Find where the given text appears and provide that cell's center as (x, y) coordinate. 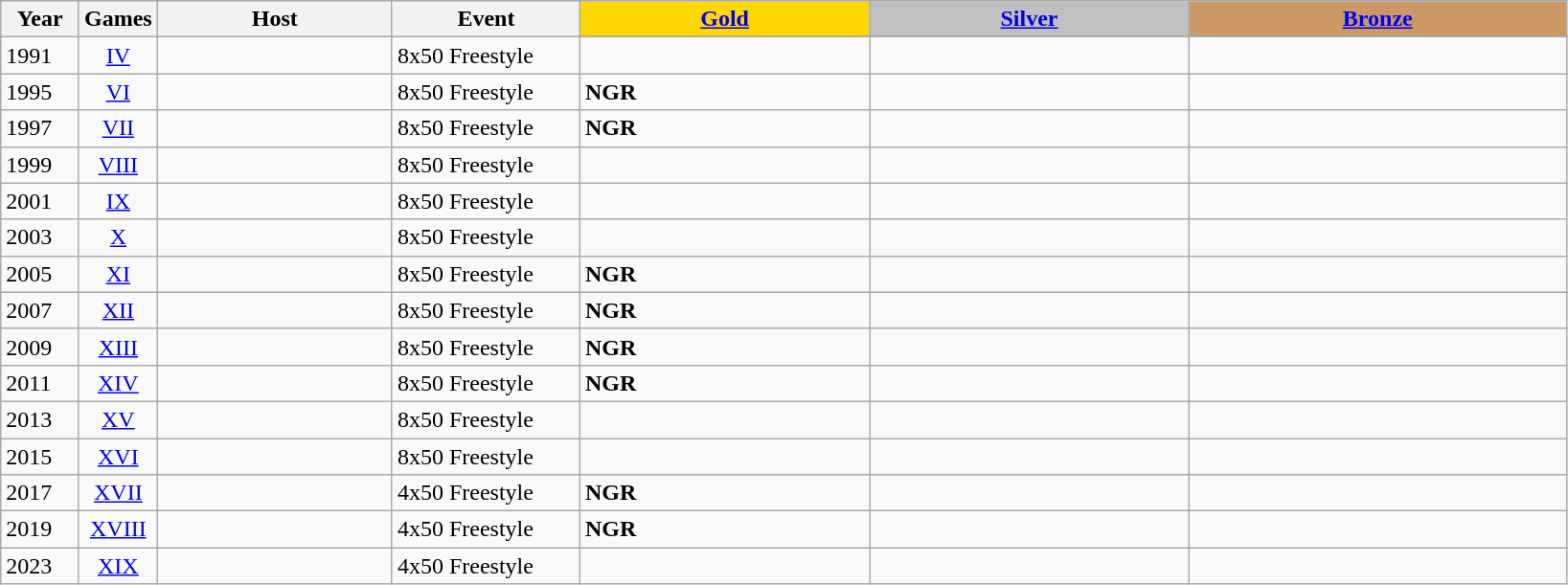
VIII (118, 165)
2013 (40, 419)
XVI (118, 457)
2007 (40, 310)
Event (486, 19)
XIX (118, 566)
2001 (40, 201)
X (118, 237)
XII (118, 310)
1997 (40, 128)
XI (118, 274)
Host (274, 19)
1991 (40, 56)
XVII (118, 493)
2003 (40, 237)
Games (118, 19)
2011 (40, 383)
1999 (40, 165)
1995 (40, 92)
IX (118, 201)
XV (118, 419)
2015 (40, 457)
Bronze (1377, 19)
2017 (40, 493)
VI (118, 92)
XIV (118, 383)
Silver (1029, 19)
2005 (40, 274)
2009 (40, 347)
2023 (40, 566)
VII (118, 128)
Year (40, 19)
XIII (118, 347)
IV (118, 56)
2019 (40, 529)
Gold (725, 19)
XVIII (118, 529)
